Scan for the cell matching the given text and deliver its [X, Y] coordinate at center. 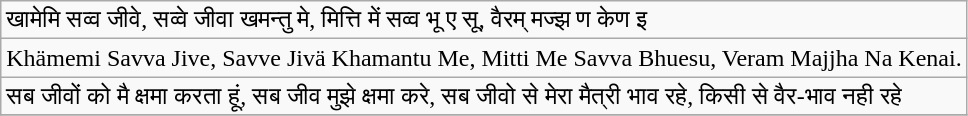
Khämemi Savva Jive, Savve Jivä Khamantu Me, Mitti Me Savva Bhuesu, Veram Majjha Na Kenai. [484, 58]
खामेमि सव्व जीवे, सव्वे जीवा खमन्तु मे, मित्ति में सव्व भू ए सू, वैरम् मज्झ ण केण इ [484, 20]
सब जीवों को मै क्षमा करता हूं, सब जीव मुझे क्षमा करे, सब जीवो से मेरा मैत्री भाव रहे, किसी से वैर-भाव नही रहे [484, 96]
